Return [X, Y] of the center of cell containing provided text 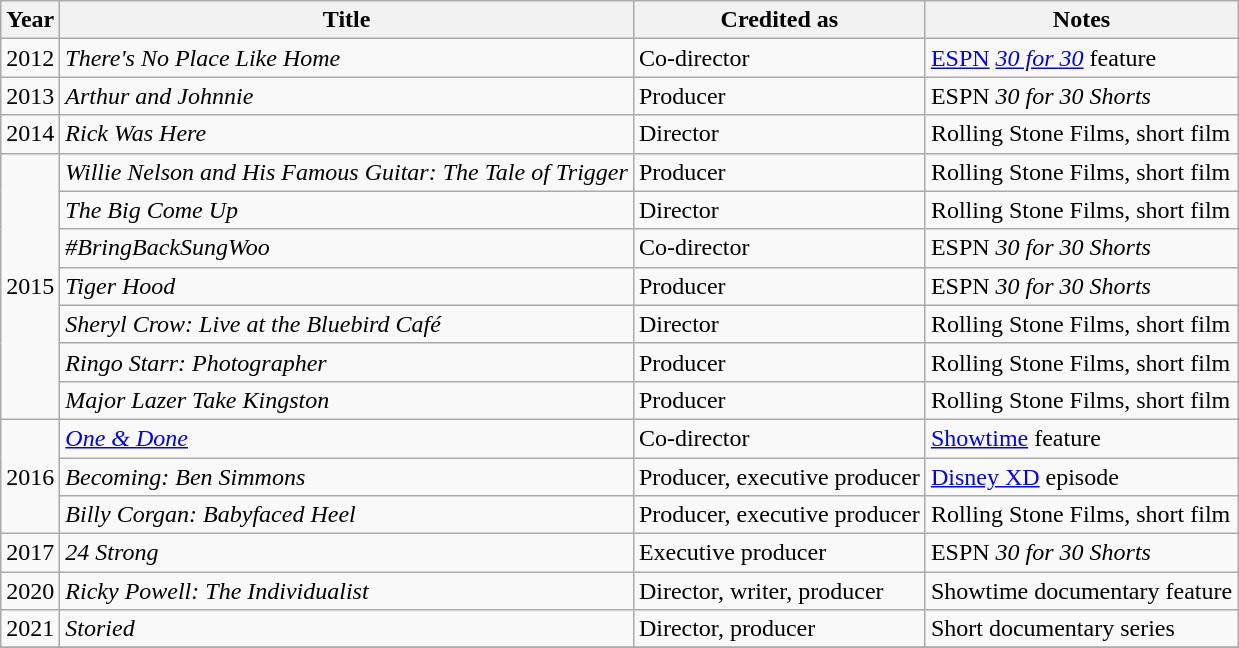
2016 [30, 476]
One & Done [347, 438]
There's No Place Like Home [347, 58]
Title [347, 20]
Willie Nelson and His Famous Guitar: The Tale of Trigger [347, 172]
Rick Was Here [347, 134]
Disney XD episode [1081, 477]
24 Strong [347, 553]
Ricky Powell: The Individualist [347, 591]
Executive producer [779, 553]
ESPN 30 for 30 feature [1081, 58]
Showtime documentary feature [1081, 591]
Year [30, 20]
Sheryl Crow: Live at the Bluebird Café [347, 324]
Storied [347, 629]
Credited as [779, 20]
2020 [30, 591]
2013 [30, 96]
Billy Corgan: Babyfaced Heel [347, 515]
Showtime feature [1081, 438]
Arthur and Johnnie [347, 96]
Tiger Hood [347, 286]
2014 [30, 134]
Notes [1081, 20]
Ringo Starr: Photographer [347, 362]
2017 [30, 553]
The Big Come Up [347, 210]
Short documentary series [1081, 629]
2015 [30, 286]
#BringBackSungWoo [347, 248]
Director, writer, producer [779, 591]
2012 [30, 58]
2021 [30, 629]
Major Lazer Take Kingston [347, 400]
Becoming: Ben Simmons [347, 477]
Director, producer [779, 629]
